Extract the (X, Y) coordinate from the center of the cell holding the provided text.  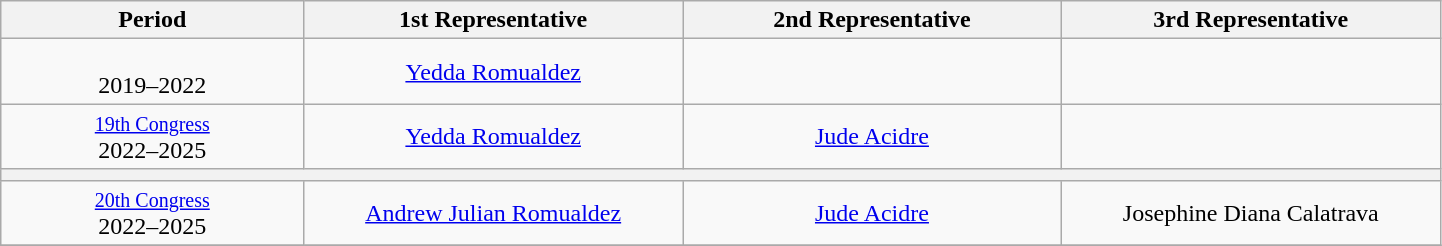
20th Congress2022–2025 (152, 212)
2nd Representative (872, 20)
1st Representative (494, 20)
19th Congress2022–2025 (152, 136)
Period (152, 20)
Josephine Diana Calatrava (1250, 212)
2019–2022 (152, 72)
Andrew Julian Romualdez (494, 212)
3rd Representative (1250, 20)
